Return the (x, y) coordinate for the center point of the cell that contains the specified text.  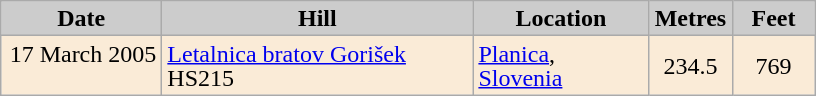
234.5 (690, 66)
769 (774, 66)
Location (561, 18)
Metres (690, 18)
Letalnica bratov Gorišek HS215 (318, 66)
Planica, Slovenia (561, 66)
Hill (318, 18)
17 March 2005 (82, 66)
Feet (774, 18)
Date (82, 18)
